Pinpoint the cell where the given text exists, returning its [X, Y] midpoint coordinate. 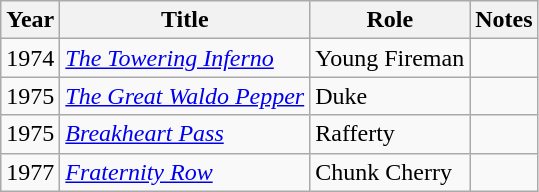
1977 [30, 172]
Young Fireman [390, 58]
Rafferty [390, 134]
Role [390, 20]
The Great Waldo Pepper [185, 96]
Breakheart Pass [185, 134]
1974 [30, 58]
Year [30, 20]
Title [185, 20]
Fraternity Row [185, 172]
Chunk Cherry [390, 172]
Notes [504, 20]
The Towering Inferno [185, 58]
Duke [390, 96]
